Extract the (X, Y) coordinate from the center of the cell holding the provided text.  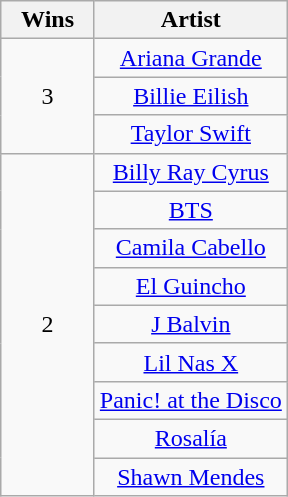
El Guincho (190, 286)
Shawn Mendes (190, 477)
J Balvin (190, 324)
Artist (190, 20)
Lil Nas X (190, 362)
BTS (190, 210)
3 (48, 96)
Billy Ray Cyrus (190, 172)
Rosalía (190, 438)
Panic! at the Disco (190, 400)
Taylor Swift (190, 134)
Ariana Grande (190, 58)
Camila Cabello (190, 248)
Wins (48, 20)
2 (48, 324)
Billie Eilish (190, 96)
